Provide the [X, Y] coordinate of the cell's center where the given text is located.  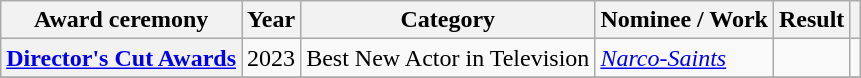
Narco-Saints [684, 58]
Category [448, 20]
Nominee / Work [684, 20]
Best New Actor in Television [448, 58]
2023 [272, 58]
Year [272, 20]
Director's Cut Awards [122, 58]
Result [811, 20]
Award ceremony [122, 20]
